Pinpoint the cell where the given text exists, returning its [X, Y] midpoint coordinate. 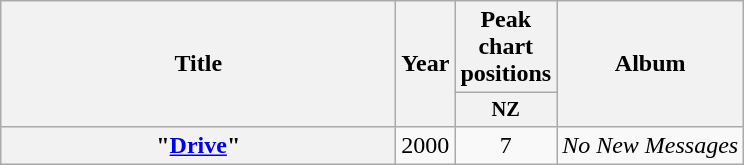
2000 [426, 145]
Album [650, 64]
7 [506, 145]
"Drive" [198, 145]
No New Messages [650, 145]
Year [426, 64]
NZ [506, 110]
Peak chart positions [506, 47]
Title [198, 64]
